Determine the (X, Y) coordinate at the center of the cell enclosing the given text.  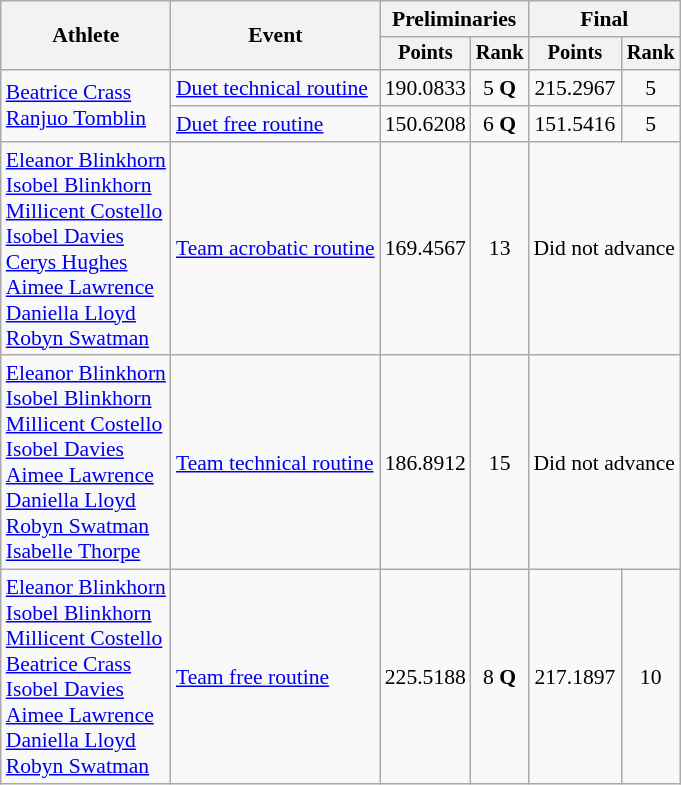
Eleanor Blinkhorn Isobel Blinkhorn Millicent Costello Isobel Davies Aimee Lawrence Daniella Lloyd Robyn Swatman Isabelle Thorpe (86, 463)
Team technical routine (276, 463)
Final (604, 19)
151.5416 (574, 124)
225.5188 (426, 677)
5 Q (500, 88)
215.2967 (574, 88)
Eleanor Blinkhorn Isobel Blinkhorn Millicent Costello Isobel Davies Cerys Hughes Aimee Lawrence Daniella Lloyd Robyn Swatman (86, 249)
13 (500, 249)
Athlete (86, 36)
Event (276, 36)
Team acrobatic routine (276, 249)
217.1897 (574, 677)
Duet free routine (276, 124)
186.8912 (426, 463)
Beatrice Crass Ranjuo Tomblin (86, 106)
Preliminaries (454, 19)
169.4567 (426, 249)
190.0833 (426, 88)
15 (500, 463)
150.6208 (426, 124)
Duet technical routine (276, 88)
Team free routine (276, 677)
8 Q (500, 677)
Eleanor Blinkhorn Isobel Blinkhorn Millicent Costello Beatrice Crass Isobel Davies Aimee Lawrence Daniella Lloyd Robyn Swatman (86, 677)
10 (650, 677)
6 Q (500, 124)
